Determine the [x, y] coordinate at the center of the cell enclosing the given text.  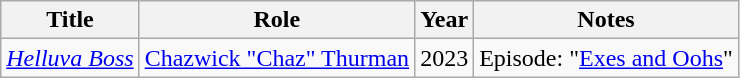
2023 [444, 58]
Episode: "Exes and Oohs" [606, 58]
Notes [606, 20]
Chazwick "Chaz" Thurman [276, 58]
Role [276, 20]
Title [70, 20]
Helluva Boss [70, 58]
Year [444, 20]
